Determine the [x, y] coordinate at the center of the cell enclosing the given text.  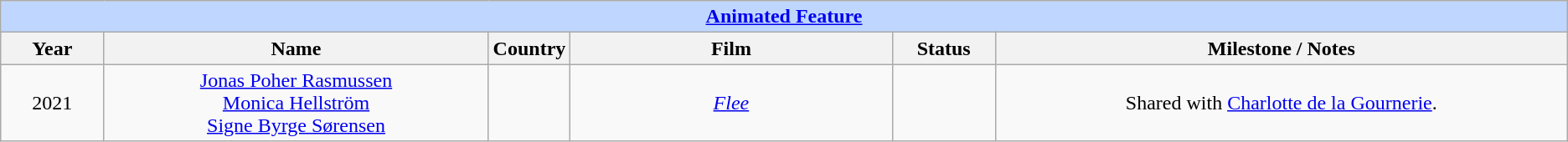
Film [731, 48]
Name [297, 48]
Milestone / Notes [1282, 48]
Country [529, 48]
Shared with Charlotte de la Gournerie. [1282, 103]
2021 [52, 103]
Year [52, 48]
Animated Feature [784, 17]
Flee [731, 103]
Status [943, 48]
Jonas Poher RasmussenMonica HellströmSigne Byrge Sørensen [297, 103]
